Locate the cell with the specified text and output its (x, y) center coordinate. 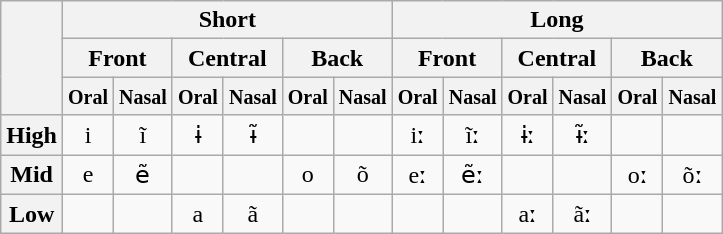
õ (362, 174)
ẽː (472, 174)
iː (418, 135)
High (32, 135)
ã (252, 214)
ãː (582, 214)
õː (692, 174)
o (308, 174)
ɨː (528, 135)
ĩː (472, 135)
Short (228, 20)
aː (528, 214)
eː (418, 174)
ĩ (144, 135)
ɨ (198, 135)
ẽ (144, 174)
Mid (32, 174)
ɨ̃ (252, 135)
i (88, 135)
Low (32, 214)
e (88, 174)
ɨ̃ː (582, 135)
Long (557, 20)
a (198, 214)
oː (638, 174)
